Extract the [X, Y] coordinate from the center of the cell holding the provided text.  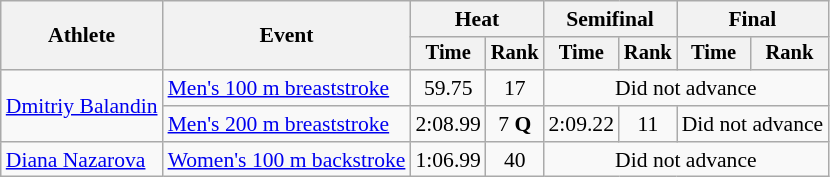
Event [287, 36]
59.75 [448, 88]
7 Q [515, 124]
11 [648, 124]
Dmitriy Balandin [82, 106]
2:09.22 [582, 124]
Athlete [82, 36]
17 [515, 88]
2:08.99 [448, 124]
Final [753, 19]
Men's 200 m breaststroke [287, 124]
Heat [476, 19]
Semifinal [610, 19]
Men's 100 m breaststroke [287, 88]
